Detect which cell encompasses the target text, then output its (x, y) center coordinate. 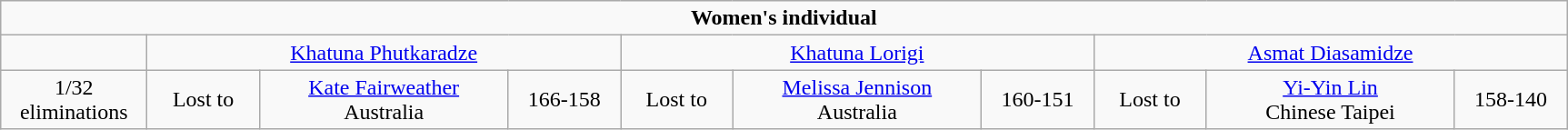
Asmat Diasamidze (1331, 53)
Kate Fairweather Australia (384, 100)
166-158 (564, 100)
Yi-Yin Lin Chinese Taipei (1331, 100)
158-140 (1511, 100)
Melissa Jennison Australia (857, 100)
Khatuna Lorigi (856, 53)
160-151 (1038, 100)
Khatuna Phutkaradze (384, 53)
1/32 eliminations (75, 100)
Women's individual (784, 18)
